Provide the (x, y) coordinate of the cell's center where the given text is located.  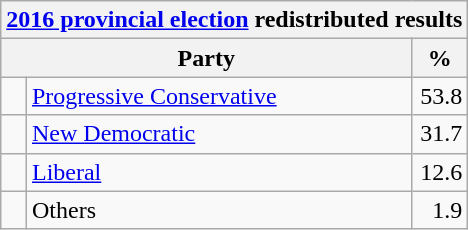
Progressive Conservative (218, 96)
New Democratic (218, 134)
53.8 (440, 96)
Others (218, 210)
% (440, 58)
Party (206, 58)
1.9 (440, 210)
2016 provincial election redistributed results (234, 20)
31.7 (440, 134)
Liberal (218, 172)
12.6 (440, 172)
